Determine the (X, Y) coordinate at the center of the cell enclosing the given text.  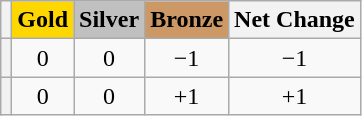
Net Change (295, 20)
Silver (110, 20)
Bronze (187, 20)
Gold (43, 20)
